Provide the [x, y] coordinate of the cell's center where the given text is located.  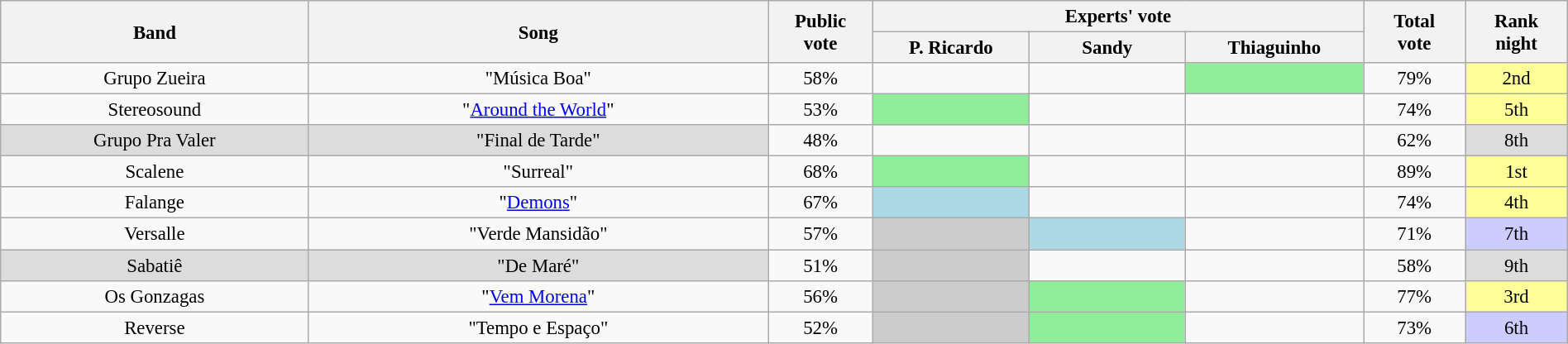
Sandy [1107, 48]
1st [1517, 172]
"Around the World" [538, 110]
9th [1517, 265]
Stereosound [155, 110]
Song [538, 31]
"Demons" [538, 203]
3rd [1517, 296]
"Surreal" [538, 172]
56% [820, 296]
89% [1414, 172]
"Final de Tarde" [538, 141]
Publicvote [820, 31]
P. Ricardo [951, 48]
Falange [155, 203]
2nd [1517, 79]
6th [1517, 327]
"Vem Morena" [538, 296]
Thiaguinho [1274, 48]
"Tempo e Espaço" [538, 327]
57% [820, 234]
Band [155, 31]
Versalle [155, 234]
Grupo Pra Valer [155, 141]
62% [1414, 141]
4th [1517, 203]
"Verde Mansidão" [538, 234]
Scalene [155, 172]
Sabatiê [155, 265]
Grupo Zueira [155, 79]
53% [820, 110]
7th [1517, 234]
"De Maré" [538, 265]
68% [820, 172]
Ranknight [1517, 31]
67% [820, 203]
52% [820, 327]
Reverse [155, 327]
71% [1414, 234]
Totalvote [1414, 31]
"Música Boa" [538, 79]
Os Gonzagas [155, 296]
77% [1414, 296]
73% [1414, 327]
5th [1517, 110]
79% [1414, 79]
Experts' vote [1118, 17]
51% [820, 265]
8th [1517, 141]
48% [820, 141]
